Output the [X, Y] coordinate of the center of the cell containing the given text.  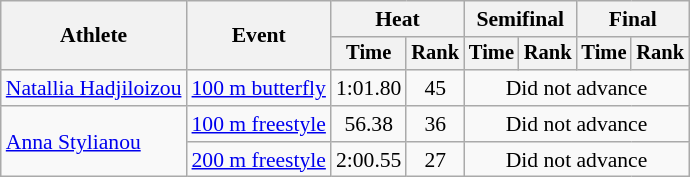
45 [435, 88]
Event [259, 36]
36 [435, 124]
Final [633, 19]
1:01.80 [368, 88]
Natallia Hadjiloizou [94, 88]
Anna Stylianou [94, 142]
Semifinal [520, 19]
Heat [398, 19]
56.38 [368, 124]
100 m butterfly [259, 88]
100 m freestyle [259, 124]
Athlete [94, 36]
